Return [x, y] of the center of cell containing provided text 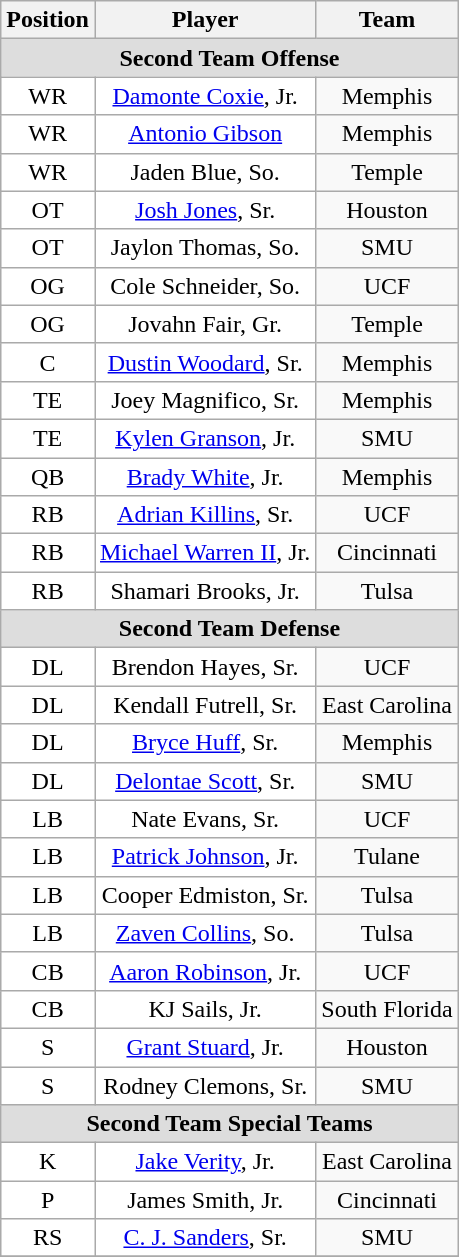
South Florida [387, 1009]
Zaven Collins, So. [204, 933]
Cole Schneider, So. [204, 286]
Adrian Killins, Sr. [204, 515]
Delontae Scott, Sr. [204, 781]
K [48, 1162]
Patrick Johnson, Jr. [204, 857]
Michael Warren II, Jr. [204, 553]
Nate Evans, Sr. [204, 819]
Cooper Edmiston, Sr. [204, 895]
Jaden Blue, So. [204, 172]
KJ Sails, Jr. [204, 1009]
Grant Stuard, Jr. [204, 1047]
Second Team Defense [230, 629]
Position [48, 20]
Brady White, Jr. [204, 477]
Jovahn Fair, Gr. [204, 324]
Rodney Clemons, Sr. [204, 1085]
C [48, 362]
Joey Magnifico, Sr. [204, 400]
Brendon Hayes, Sr. [204, 667]
James Smith, Jr. [204, 1200]
Second Team Offense [230, 58]
Second Team Special Teams [230, 1124]
Kendall Futrell, Sr. [204, 705]
Jake Verity, Jr. [204, 1162]
Kylen Granson, Jr. [204, 438]
Player [204, 20]
C. J. Sanders, Sr. [204, 1238]
RS [48, 1238]
Bryce Huff, Sr. [204, 743]
Damonte Coxie, Jr. [204, 96]
QB [48, 477]
P [48, 1200]
Shamari Brooks, Jr. [204, 591]
Antonio Gibson [204, 134]
Aaron Robinson, Jr. [204, 971]
Team [387, 20]
Tulane [387, 857]
Jaylon Thomas, So. [204, 248]
Dustin Woodard, Sr. [204, 362]
Josh Jones, Sr. [204, 210]
